Identify which cell holds the provided text, then report its (X, Y) central coordinate. 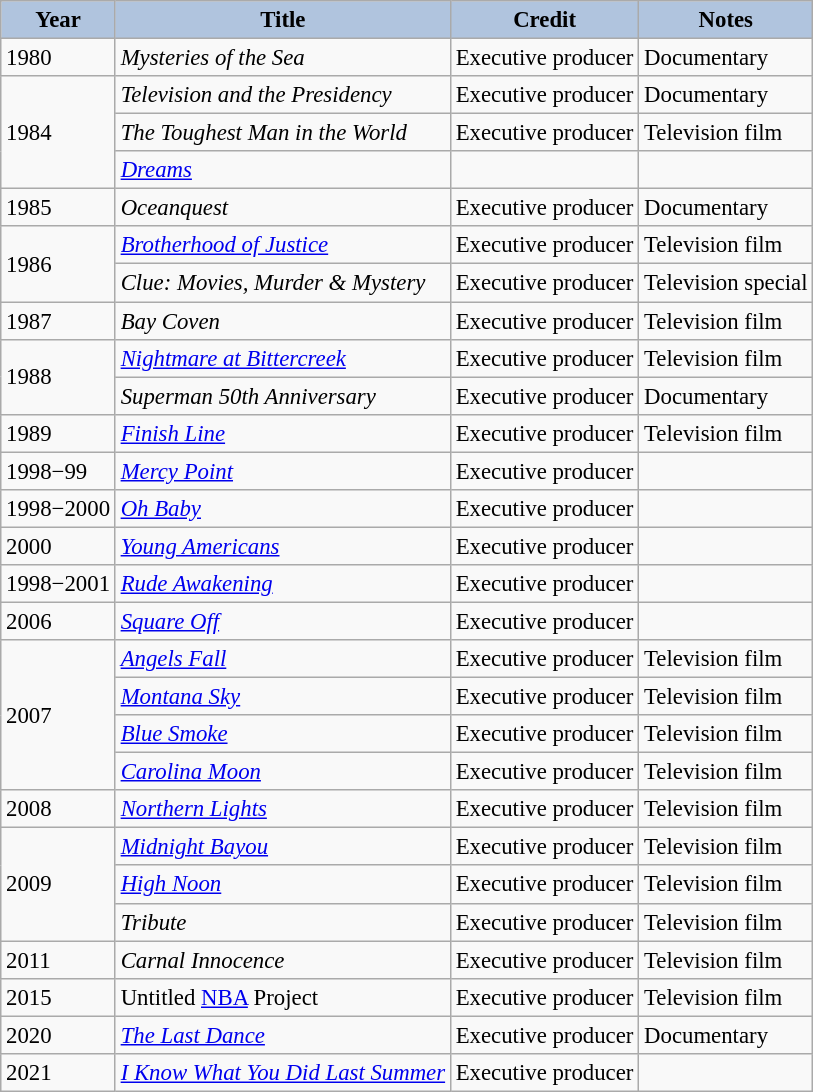
2007 (58, 715)
2015 (58, 997)
Bay Coven (282, 321)
The Last Dance (282, 1035)
2021 (58, 1073)
Young Americans (282, 546)
1989 (58, 433)
Clue: Movies, Murder & Mystery (282, 283)
Nightmare at Bittercreek (282, 358)
1987 (58, 321)
Midnight Bayou (282, 847)
The Toughest Man in the World (282, 133)
2008 (58, 809)
2006 (58, 621)
Year (58, 20)
1998−2001 (58, 584)
2011 (58, 960)
2000 (58, 546)
1998−2000 (58, 509)
Rude Awakening (282, 584)
Mysteries of the Sea (282, 58)
Finish Line (282, 433)
1988 (58, 376)
Carnal Innocence (282, 960)
1998−99 (58, 471)
Square Off (282, 621)
Superman 50th Anniversary (282, 396)
I Know What You Did Last Summer (282, 1073)
1986 (58, 264)
Title (282, 20)
Notes (726, 20)
Angels Fall (282, 659)
Untitled NBA Project (282, 997)
High Noon (282, 885)
Mercy Point (282, 471)
Blue Smoke (282, 734)
2009 (58, 884)
1985 (58, 208)
1980 (58, 58)
Oh Baby (282, 509)
2020 (58, 1035)
Television special (726, 283)
Television and the Presidency (282, 95)
Brotherhood of Justice (282, 245)
1984 (58, 132)
Oceanquest (282, 208)
Carolina Moon (282, 772)
Northern Lights (282, 809)
Dreams (282, 170)
Tribute (282, 922)
Credit (544, 20)
Montana Sky (282, 697)
